Search for the cell housing the specified text and yield its (x, y) center coordinate. 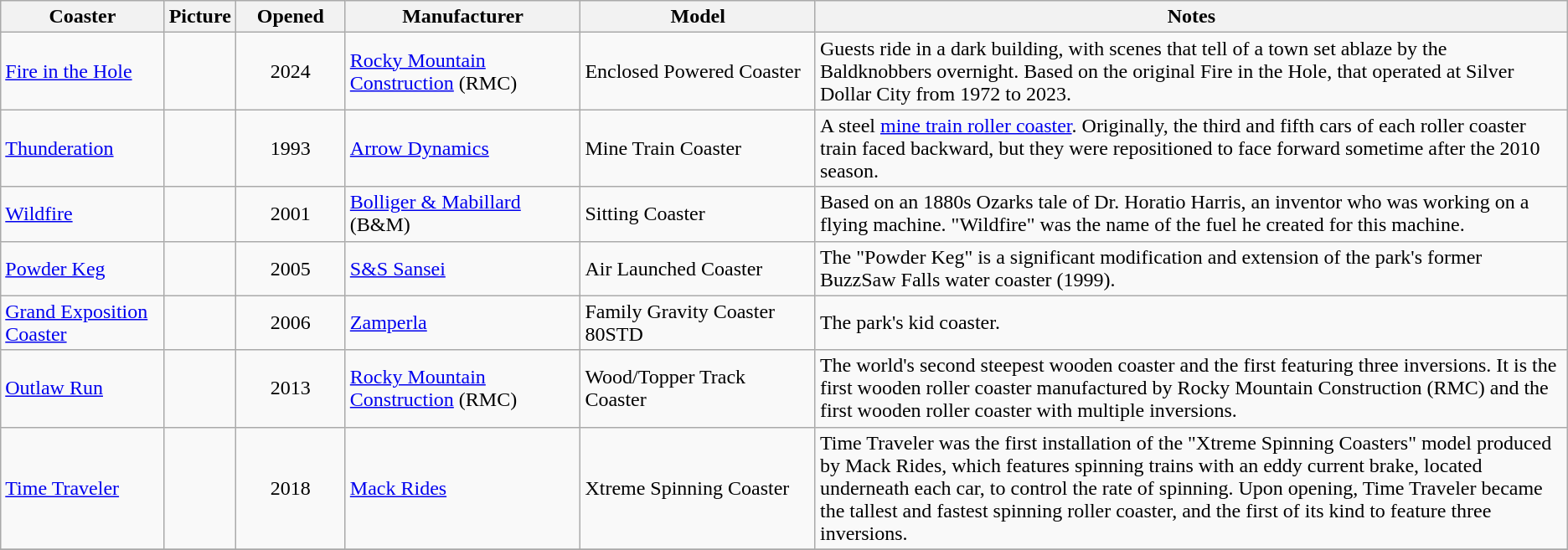
S&S Sansei (462, 268)
Wood/Topper Track Coaster (699, 388)
Bolliger & Mabillard (B&M) (462, 214)
Manufacturer (462, 17)
Coaster (82, 17)
Family Gravity Coaster 80STD (699, 323)
Opened (290, 17)
2001 (290, 214)
2006 (290, 323)
Sitting Coaster (699, 214)
Arrow Dynamics (462, 148)
Picture (199, 17)
Wildfire (82, 214)
Thunderation (82, 148)
The "Powder Keg" is a significant modification and extension of the park's former BuzzSaw Falls water coaster (1999). (1191, 268)
2024 (290, 71)
Notes (1191, 17)
Mack Rides (462, 488)
2013 (290, 388)
2018 (290, 488)
Air Launched Coaster (699, 268)
The park's kid coaster. (1191, 323)
Powder Keg (82, 268)
Time Traveler (82, 488)
Zamperla (462, 323)
1993 (290, 148)
Fire in the Hole (82, 71)
Xtreme Spinning Coaster (699, 488)
Enclosed Powered Coaster (699, 71)
2005 (290, 268)
Mine Train Coaster (699, 148)
Model (699, 17)
Outlaw Run (82, 388)
Grand Exposition Coaster (82, 323)
